Search for the cell housing the specified text and yield its (X, Y) center coordinate. 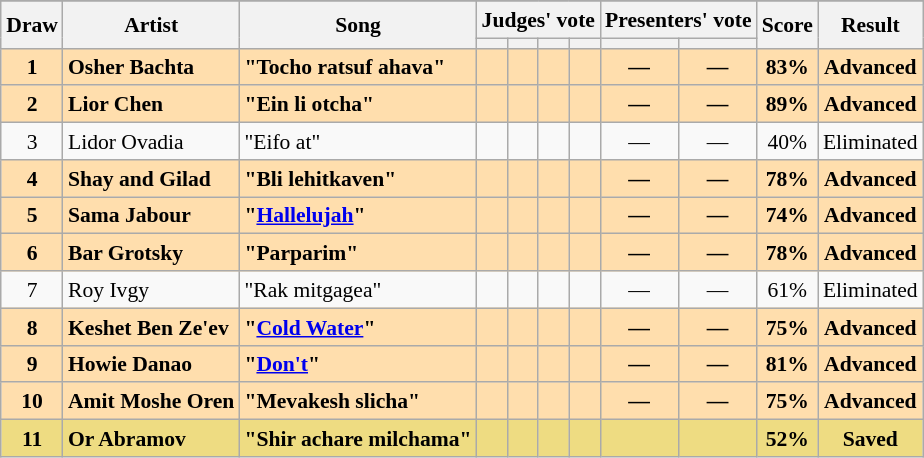
Presenters' vote (678, 20)
83% (788, 66)
9 (32, 364)
"Bli lehitkaven" (358, 178)
11 (32, 438)
Artist (151, 24)
6 (32, 252)
Song (358, 24)
"Hallelujah" (358, 216)
1 (32, 66)
Howie Danao (151, 364)
5 (32, 216)
"Tocho ratsuf ahava" (358, 66)
Judges' vote (538, 20)
Result (870, 24)
Lior Chen (151, 104)
Sama Jabour (151, 216)
52% (788, 438)
Roy Ivgy (151, 290)
40% (788, 142)
"Eifo at" (358, 142)
Draw (32, 24)
"Rak mitgagea" (358, 290)
89% (788, 104)
81% (788, 364)
Score (788, 24)
7 (32, 290)
3 (32, 142)
61% (788, 290)
Osher Bachta (151, 66)
74% (788, 216)
Lidor Ovadia (151, 142)
"Cold Water" (358, 326)
"Parparim" (358, 252)
"Ein li otcha" (358, 104)
"Shir achare milchama" (358, 438)
Amit Moshe Oren (151, 402)
10 (32, 402)
Shay and Gilad (151, 178)
4 (32, 178)
"Mevakesh slicha" (358, 402)
Keshet Ben Ze'ev (151, 326)
8 (32, 326)
2 (32, 104)
"Don't" (358, 364)
Saved (870, 438)
Bar Grotsky (151, 252)
Or Abramov (151, 438)
